Locate the cell with the specified text and output its (X, Y) center coordinate. 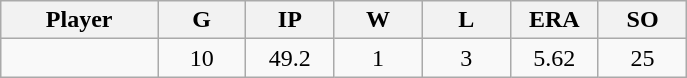
49.2 (290, 58)
3 (466, 58)
ERA (554, 20)
10 (202, 58)
1 (378, 58)
Player (80, 20)
L (466, 20)
5.62 (554, 58)
SO (642, 20)
IP (290, 20)
W (378, 20)
G (202, 20)
25 (642, 58)
